Return (x, y) of the center of cell containing provided text 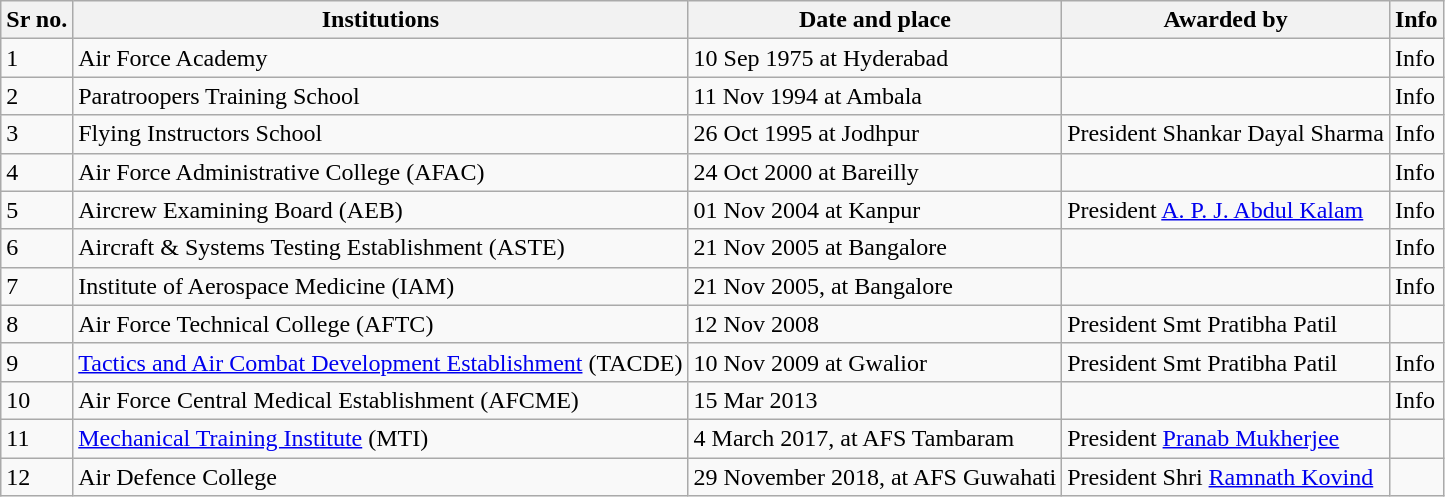
6 (37, 248)
Institute of Aerospace Medicine (IAM) (380, 286)
Aircraft & Systems Testing Establishment (ASTE) (380, 248)
10 (37, 400)
29 November 2018, at AFS Guwahati (875, 477)
Paratroopers Training School (380, 96)
26 Oct 1995 at Jodhpur (875, 134)
2 (37, 96)
4 March 2017, at AFS Tambaram (875, 438)
Date and place (875, 20)
12 (37, 477)
Air Force Central Medical Establishment (AFCME) (380, 400)
11 Nov 1994 at Ambala (875, 96)
3 (37, 134)
8 (37, 324)
10 Sep 1975 at Hyderabad (875, 58)
President Shri Ramnath Kovind (1226, 477)
21 Nov 2005, at Bangalore (875, 286)
Air Force Administrative College (AFAC) (380, 172)
Awarded by (1226, 20)
12 Nov 2008 (875, 324)
Air Force Technical College (AFTC) (380, 324)
1 (37, 58)
Flying Instructors School (380, 134)
11 (37, 438)
10 Nov 2009 at Gwalior (875, 362)
Air Defence College (380, 477)
5 (37, 210)
4 (37, 172)
01 Nov 2004 at Kanpur (875, 210)
Tactics and Air Combat Development Establishment (TACDE) (380, 362)
Air Force Academy (380, 58)
15 Mar 2013 (875, 400)
Aircrew Examining Board (AEB) (380, 210)
President Shankar Dayal Sharma (1226, 134)
24 Oct 2000 at Bareilly (875, 172)
9 (37, 362)
President Pranab Mukherjee (1226, 438)
7 (37, 286)
President A. P. J. Abdul Kalam (1226, 210)
Institutions (380, 20)
Sr no. (37, 20)
Mechanical Training Institute (MTI) (380, 438)
21 Nov 2005 at Bangalore (875, 248)
